Pinpoint the cell where the given text exists, returning its (x, y) midpoint coordinate. 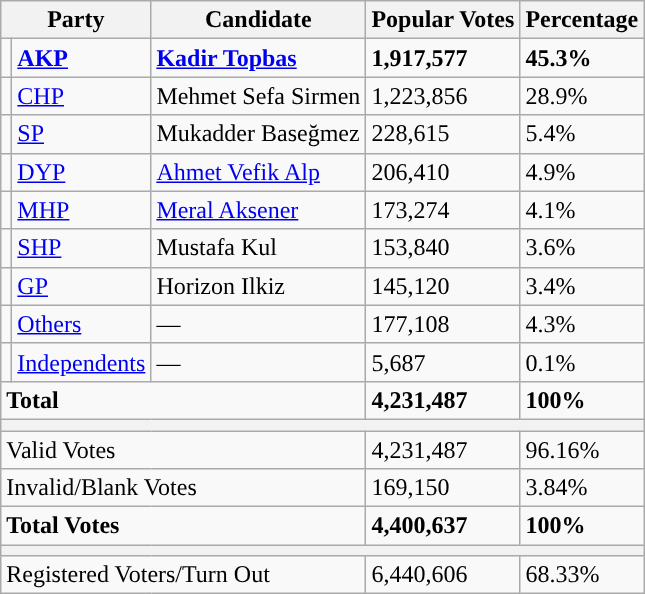
5.4% (582, 134)
Meral Aksener (258, 210)
MHP (82, 210)
173,274 (443, 210)
DYP (82, 172)
96.16% (582, 449)
Horizon Ilkiz (258, 286)
28.9% (582, 96)
Invalid/Blank Votes (184, 488)
Valid Votes (184, 449)
1,223,856 (443, 96)
Total Votes (184, 526)
6,440,606 (443, 575)
CHP (82, 96)
Percentage (582, 20)
5,687 (443, 362)
AKP (82, 58)
Registered Voters/Turn Out (184, 575)
Mustafa Kul (258, 248)
Kadir Topbas (258, 58)
GP (82, 286)
4,400,637 (443, 526)
68.33% (582, 575)
0.1% (582, 362)
4.3% (582, 324)
Party (76, 20)
4.9% (582, 172)
3.6% (582, 248)
SP (82, 134)
228,615 (443, 134)
3.84% (582, 488)
45.3% (582, 58)
Ahmet Vefik Alp (258, 172)
Popular Votes (443, 20)
206,410 (443, 172)
153,840 (443, 248)
3.4% (582, 286)
Candidate (258, 20)
169,150 (443, 488)
Mukadder Baseğmez (258, 134)
177,108 (443, 324)
Total (184, 400)
Mehmet Sefa Sirmen (258, 96)
145,120 (443, 286)
1,917,577 (443, 58)
Others (82, 324)
Independents (82, 362)
4.1% (582, 210)
SHP (82, 248)
